Locate the cell with the specified text and output its (X, Y) center coordinate. 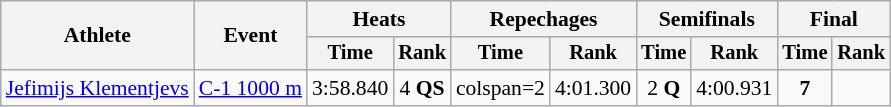
Semifinals (706, 19)
4:00.931 (734, 88)
4:01.300 (593, 88)
3:58.840 (350, 88)
colspan=2 (500, 88)
Athlete (98, 36)
Final (833, 19)
Heats (379, 19)
7 (804, 88)
4 QS (422, 88)
Jefimijs Klementjevs (98, 88)
Repechages (544, 19)
2 Q (664, 88)
C-1 1000 m (250, 88)
Event (250, 36)
